Detect which cell encompasses the target text, then output its [x, y] center coordinate. 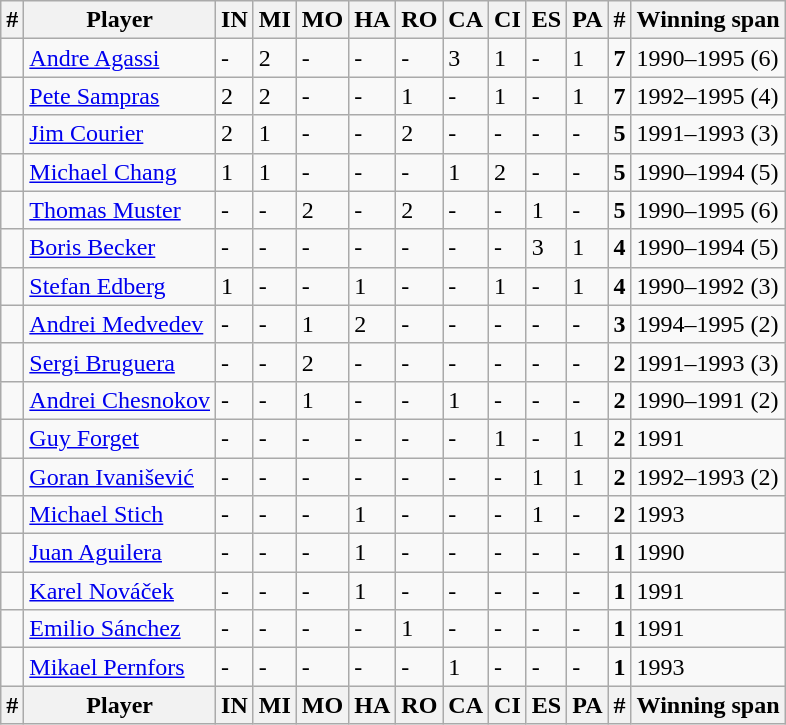
1990–1991 (2) [708, 400]
Emilio Sánchez [120, 629]
Andrei Medvedev [120, 324]
1990–1992 (3) [708, 286]
Guy Forget [120, 438]
1992–1995 (4) [708, 96]
Michael Stich [120, 515]
Boris Becker [120, 248]
Goran Ivanišević [120, 477]
Michael Chang [120, 172]
1990 [708, 553]
Pete Sampras [120, 96]
Juan Aguilera [120, 553]
Thomas Muster [120, 210]
1992–1993 (2) [708, 477]
Karel Nováček [120, 591]
1994–1995 (2) [708, 324]
Sergi Bruguera [120, 362]
Mikael Pernfors [120, 667]
Andrei Chesnokov [120, 400]
Stefan Edberg [120, 286]
Andre Agassi [120, 58]
Jim Courier [120, 134]
